Identify which cell holds the provided text, then report its (x, y) central coordinate. 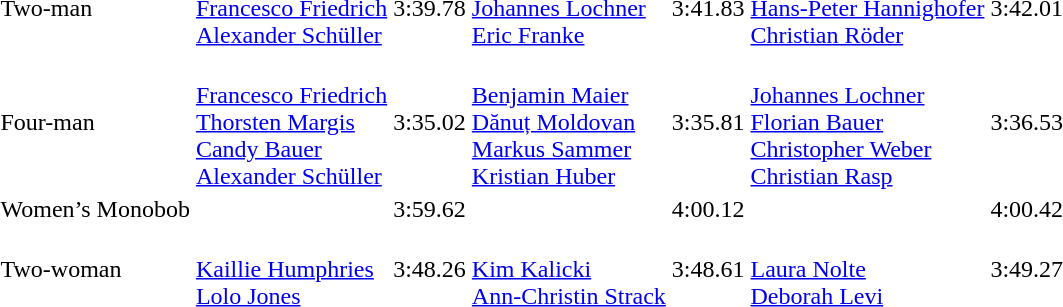
3:59.62 (430, 209)
Benjamin MaierDănuț MoldovanMarkus SammerKristian Huber (568, 122)
3:35.81 (708, 122)
Johannes LochnerFlorian BauerChristopher WeberChristian Rasp (868, 122)
3:35.02 (430, 122)
4:00.12 (708, 209)
Francesco FriedrichThorsten MargisCandy BauerAlexander Schüller (291, 122)
